Pinpoint the cell where the given text exists, returning its (x, y) midpoint coordinate. 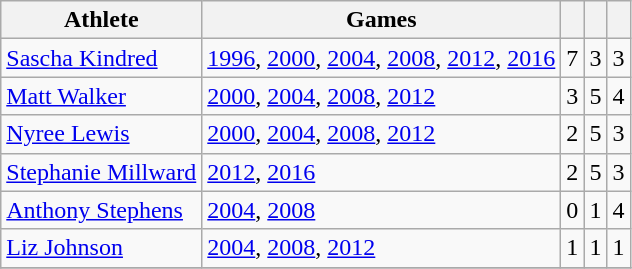
1996, 2000, 2004, 2008, 2012, 2016 (382, 58)
Games (382, 20)
Sascha Kindred (102, 58)
0 (572, 210)
Stephanie Millward (102, 172)
Anthony Stephens (102, 210)
Nyree Lewis (102, 134)
Athlete (102, 20)
2004, 2008, 2012 (382, 248)
7 (572, 58)
2004, 2008 (382, 210)
Matt Walker (102, 96)
Liz Johnson (102, 248)
2012, 2016 (382, 172)
